Return the (X, Y) coordinate for the center point of the cell that contains the specified text.  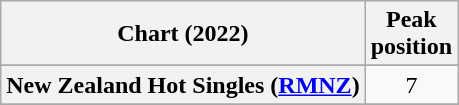
7 (411, 85)
New Zealand Hot Singles (RMNZ) (183, 85)
Peakposition (411, 34)
Chart (2022) (183, 34)
